Provide the (x, y) coordinate of the cell's center where the given text is located.  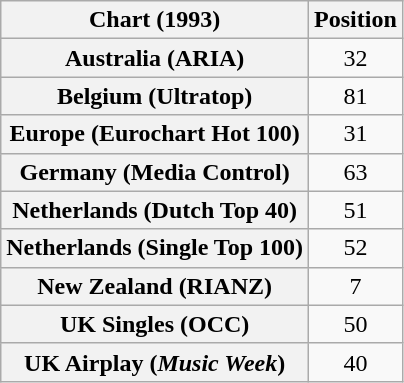
32 (356, 58)
Netherlands (Single Top 100) (155, 248)
Netherlands (Dutch Top 40) (155, 210)
31 (356, 134)
40 (356, 362)
Chart (1993) (155, 20)
63 (356, 172)
51 (356, 210)
Belgium (Ultratop) (155, 96)
Germany (Media Control) (155, 172)
Australia (ARIA) (155, 58)
52 (356, 248)
81 (356, 96)
Position (356, 20)
50 (356, 324)
Europe (Eurochart Hot 100) (155, 134)
UK Airplay (Music Week) (155, 362)
UK Singles (OCC) (155, 324)
7 (356, 286)
New Zealand (RIANZ) (155, 286)
